Search for the cell housing the specified text and yield its (X, Y) center coordinate. 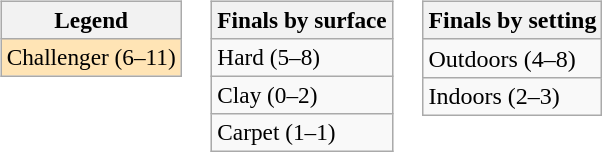
Finals by setting (512, 20)
Hard (5–8) (302, 57)
Legend (91, 20)
Carpet (1–1) (302, 133)
Clay (0–2) (302, 95)
Outdoors (4–8) (512, 58)
Challenger (6–11) (91, 57)
Finals by surface (302, 20)
Indoors (2–3) (512, 96)
